Search for the cell housing the specified text and yield its [x, y] center coordinate. 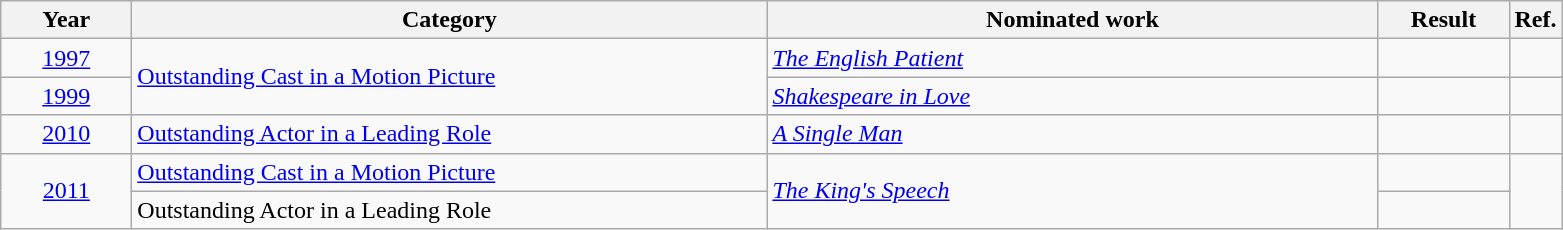
The English Patient [1072, 58]
Year [66, 20]
The King's Speech [1072, 191]
Nominated work [1072, 20]
Category [450, 20]
Result [1444, 20]
1999 [66, 96]
1997 [66, 58]
Ref. [1536, 20]
A Single Man [1072, 134]
Shakespeare in Love [1072, 96]
2010 [66, 134]
2011 [66, 191]
